Search for the cell housing the specified text and yield its [x, y] center coordinate. 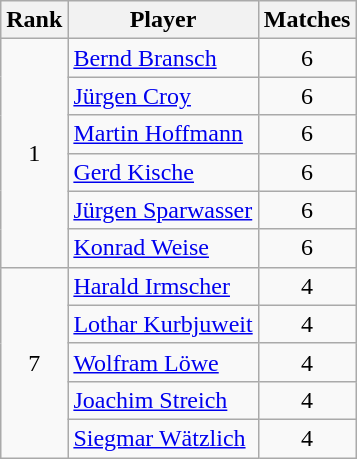
Lothar Kurbjuweit [163, 324]
Jürgen Sparwasser [163, 210]
7 [34, 362]
Harald Irmscher [163, 286]
Player [163, 20]
Jürgen Croy [163, 96]
Siegmar Wätzlich [163, 438]
Matches [307, 20]
Joachim Streich [163, 400]
1 [34, 153]
Rank [34, 20]
Bernd Bransch [163, 58]
Wolfram Löwe [163, 362]
Konrad Weise [163, 248]
Gerd Kische [163, 172]
Martin Hoffmann [163, 134]
